Return the (X, Y) coordinate for the center point of the cell that contains the specified text.  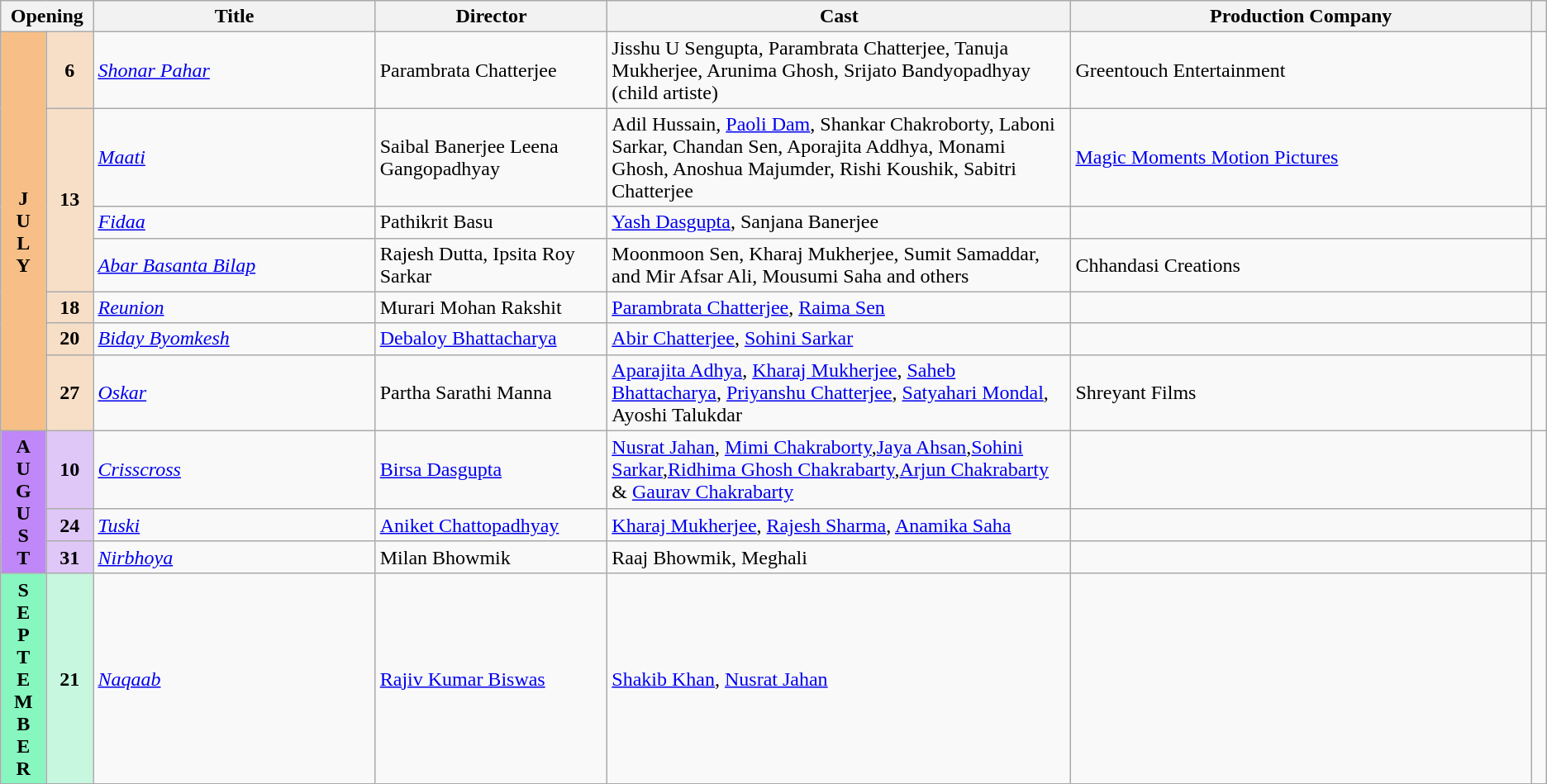
AUGUST (23, 502)
Abir Chatterjee, Sohini Sarkar (840, 339)
Kharaj Mukherjee, Rajesh Sharma, Anamika Saha (840, 525)
Biday Byomkesh (235, 339)
20 (69, 339)
Chhandasi Creations (1301, 264)
Tuski (235, 525)
Aniket Chattopadhyay (491, 525)
Reunion (235, 307)
Shakib Khan, Nusrat Jahan (840, 678)
Nirbhoya (235, 557)
Milan Bhowmik (491, 557)
Partha Sarathi Manna (491, 392)
Rajesh Dutta, Ipsita Roy Sarkar (491, 264)
6 (69, 70)
Fidaa (235, 222)
Birsa Dasgupta (491, 469)
Pathikrit Basu (491, 222)
27 (69, 392)
SEPTEMBER (23, 678)
Debaloy Bhattacharya (491, 339)
Maati (235, 157)
Production Company (1301, 17)
21 (69, 678)
Greentouch Entertainment (1301, 70)
18 (69, 307)
Raaj Bhowmik, Meghali (840, 557)
Jisshu U Sengupta, Parambrata Chatterjee, Tanuja Mukherjee, Arunima Ghosh, Srijato Bandyopadhyay (child artiste) (840, 70)
Rajiv Kumar Biswas (491, 678)
Parambrata Chatterjee (491, 70)
Saibal Banerjee Leena Gangopadhyay (491, 157)
Murari Mohan Rakshit (491, 307)
Yash Dasgupta, Sanjana Banerjee (840, 222)
Shonar Pahar (235, 70)
13 (69, 200)
Title (235, 17)
Shreyant Films (1301, 392)
31 (69, 557)
Parambrata Chatterjee, Raima Sen (840, 307)
10 (69, 469)
Cast (840, 17)
Crisscross (235, 469)
Magic Moments Motion Pictures (1301, 157)
Nusrat Jahan, Mimi Chakraborty,Jaya Ahsan,Sohini Sarkar,Ridhima Ghosh Chakrabarty,Arjun Chakrabarty & Gaurav Chakrabarty (840, 469)
24 (69, 525)
JULY (23, 231)
Opening (47, 17)
Abar Basanta Bilap (235, 264)
Director (491, 17)
Oskar (235, 392)
Moonmoon Sen, Kharaj Mukherjee, Sumit Samaddar, and Mir Afsar Ali, Mousumi Saha and others (840, 264)
Aparajita Adhya, Kharaj Mukherjee, Saheb Bhattacharya, Priyanshu Chatterjee, Satyahari Mondal, Ayoshi Talukdar (840, 392)
Naqaab (235, 678)
